Extract the [x, y] coordinate from the center of the cell holding the provided text.  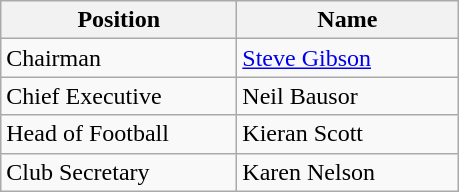
Karen Nelson [348, 172]
Club Secretary [119, 172]
Kieran Scott [348, 134]
Chairman [119, 58]
Head of Football [119, 134]
Chief Executive [119, 96]
Steve Gibson [348, 58]
Neil Bausor [348, 96]
Position [119, 20]
Name [348, 20]
